Pinpoint the cell where the given text exists, returning its [X, Y] midpoint coordinate. 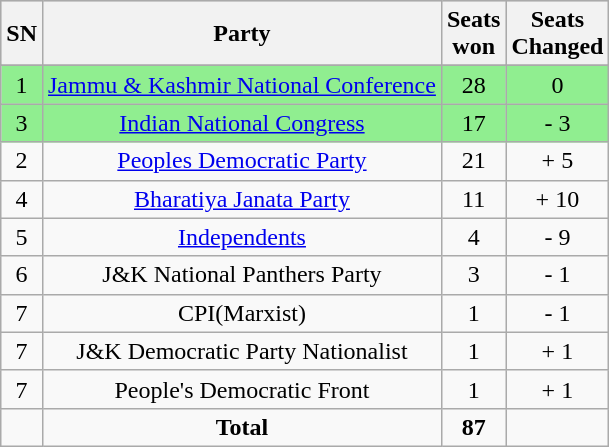
J&K Democratic Party Nationalist [242, 351]
J&K National Panthers Party [242, 275]
CPI(Marxist) [242, 313]
17 [473, 123]
Total [242, 427]
Seatswon [473, 34]
Seats Changed [558, 34]
+ 5 [558, 161]
21 [473, 161]
People's Democratic Front [242, 389]
87 [473, 427]
SN [22, 34]
Independents [242, 237]
11 [473, 199]
5 [22, 237]
- 9 [558, 237]
Bharatiya Janata Party [242, 199]
28 [473, 85]
Indian National Congress [242, 123]
+ 10 [558, 199]
6 [22, 275]
Party [242, 34]
- 3 [558, 123]
Peoples Democratic Party [242, 161]
2 [22, 161]
Jammu & Kashmir National Conference [242, 85]
0 [558, 85]
